For the text-containing cell, return its midpoint in (x, y) coordinate format. 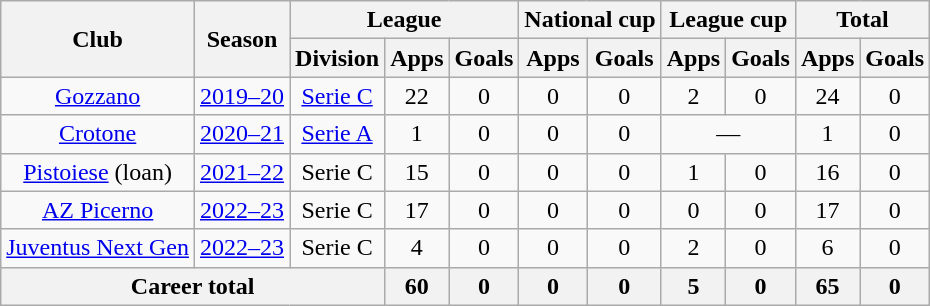
League (404, 20)
Serie A (338, 134)
Season (242, 39)
Gozzano (98, 96)
2019–20 (242, 96)
15 (417, 172)
6 (827, 248)
65 (827, 286)
5 (693, 286)
Club (98, 39)
22 (417, 96)
Juventus Next Gen (98, 248)
— (728, 134)
4 (417, 248)
Career total (193, 286)
Total (862, 20)
National cup (590, 20)
24 (827, 96)
Pistoiese (loan) (98, 172)
16 (827, 172)
2020–21 (242, 134)
AZ Picerno (98, 210)
2021–22 (242, 172)
Crotone (98, 134)
Division (338, 58)
60 (417, 286)
League cup (728, 20)
